For the text-containing cell, return its midpoint in (X, Y) coordinate format. 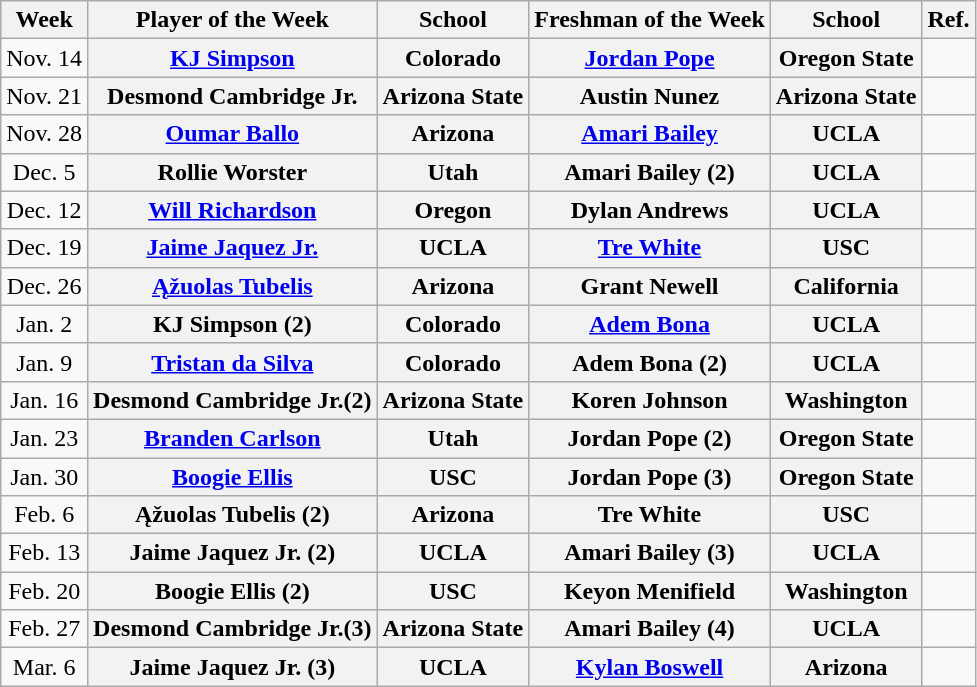
Jordan Pope (3) (650, 477)
Will Richardson (233, 210)
Kylan Boswell (650, 667)
Ąžuolas Tubelis (2) (233, 515)
Week (44, 20)
Dylan Andrews (650, 210)
Dec. 19 (44, 248)
Adem Bona (2) (650, 362)
Dec. 26 (44, 286)
Mar. 6 (44, 667)
Player of the Week (233, 20)
KJ Simpson (233, 58)
Boogie Ellis (233, 477)
Feb. 20 (44, 591)
Jan. 30 (44, 477)
California (846, 286)
Feb. 13 (44, 553)
Nov. 28 (44, 134)
Freshman of the Week (650, 20)
Nov. 21 (44, 96)
Dec. 5 (44, 172)
Tristan da Silva (233, 362)
Ąžuolas Tubelis (233, 286)
Koren Johnson (650, 400)
Jan. 2 (44, 324)
Amari Bailey (3) (650, 553)
Amari Bailey (650, 134)
Nov. 14 (44, 58)
Grant Newell (650, 286)
Jan. 23 (44, 438)
Oumar Ballo (233, 134)
Ref. (948, 20)
Desmond Cambridge Jr.(3) (233, 629)
KJ Simpson (2) (233, 324)
Oregon (453, 210)
Keyon Menifield (650, 591)
Jan. 9 (44, 362)
Feb. 6 (44, 515)
Jordan Pope (2) (650, 438)
Feb. 27 (44, 629)
Amari Bailey (4) (650, 629)
Adem Bona (650, 324)
Dec. 12 (44, 210)
Boogie Ellis (2) (233, 591)
Jaime Jaquez Jr. (233, 248)
Branden Carlson (233, 438)
Jaime Jaquez Jr. (3) (233, 667)
Jan. 16 (44, 400)
Jordan Pope (650, 58)
Jaime Jaquez Jr. (2) (233, 553)
Desmond Cambridge Jr. (233, 96)
Rollie Worster (233, 172)
Austin Nunez (650, 96)
Desmond Cambridge Jr.(2) (233, 400)
Amari Bailey (2) (650, 172)
